Determine the [x, y] coordinate at the center of the cell enclosing the given text.  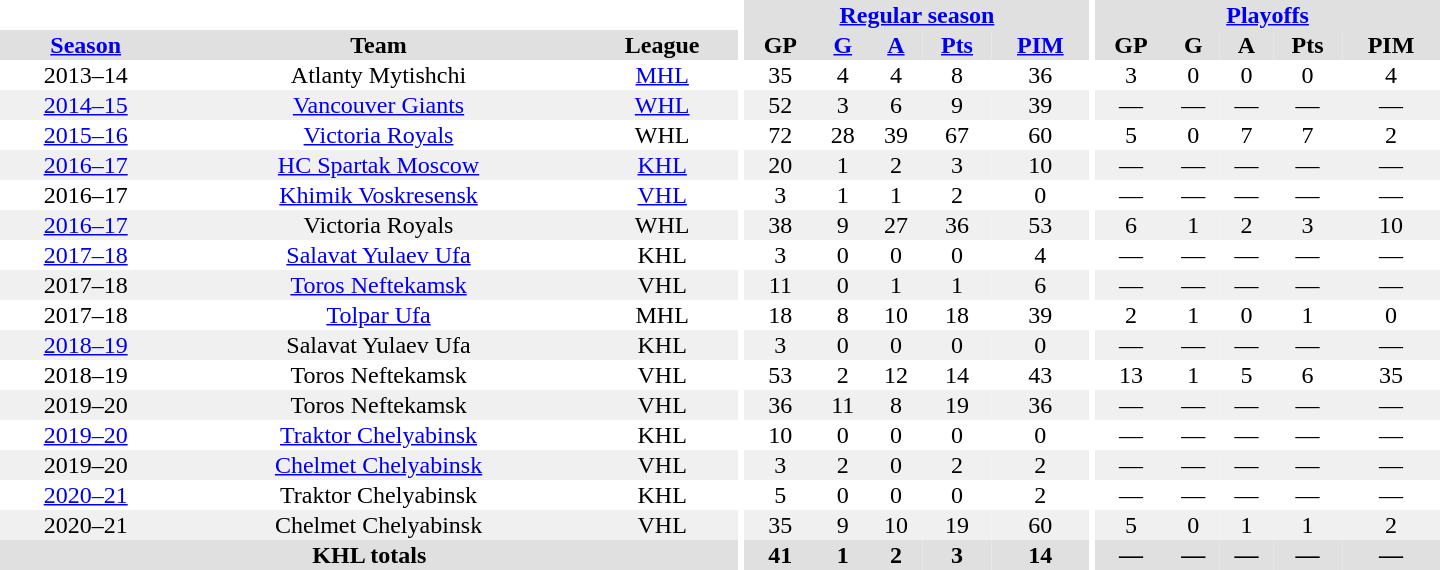
Khimik Voskresensk [378, 195]
HC Spartak Moscow [378, 165]
41 [781, 555]
KHL totals [370, 555]
2013–14 [86, 75]
Playoffs [1268, 15]
27 [896, 225]
Vancouver Giants [378, 105]
38 [781, 225]
Regular season [918, 15]
43 [1040, 375]
Atlanty Mytishchi [378, 75]
72 [781, 135]
2015–16 [86, 135]
20 [781, 165]
Team [378, 45]
Tolpar Ufa [378, 315]
Season [86, 45]
League [662, 45]
52 [781, 105]
67 [956, 135]
13 [1131, 375]
28 [842, 135]
12 [896, 375]
2014–15 [86, 105]
